Find where the given text appears and provide that cell's center as [X, Y] coordinate. 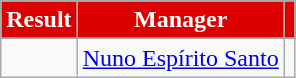
Manager [180, 20]
Result [39, 20]
Nuno Espírito Santo [180, 58]
